Detect which cell encompasses the target text, then output its [x, y] center coordinate. 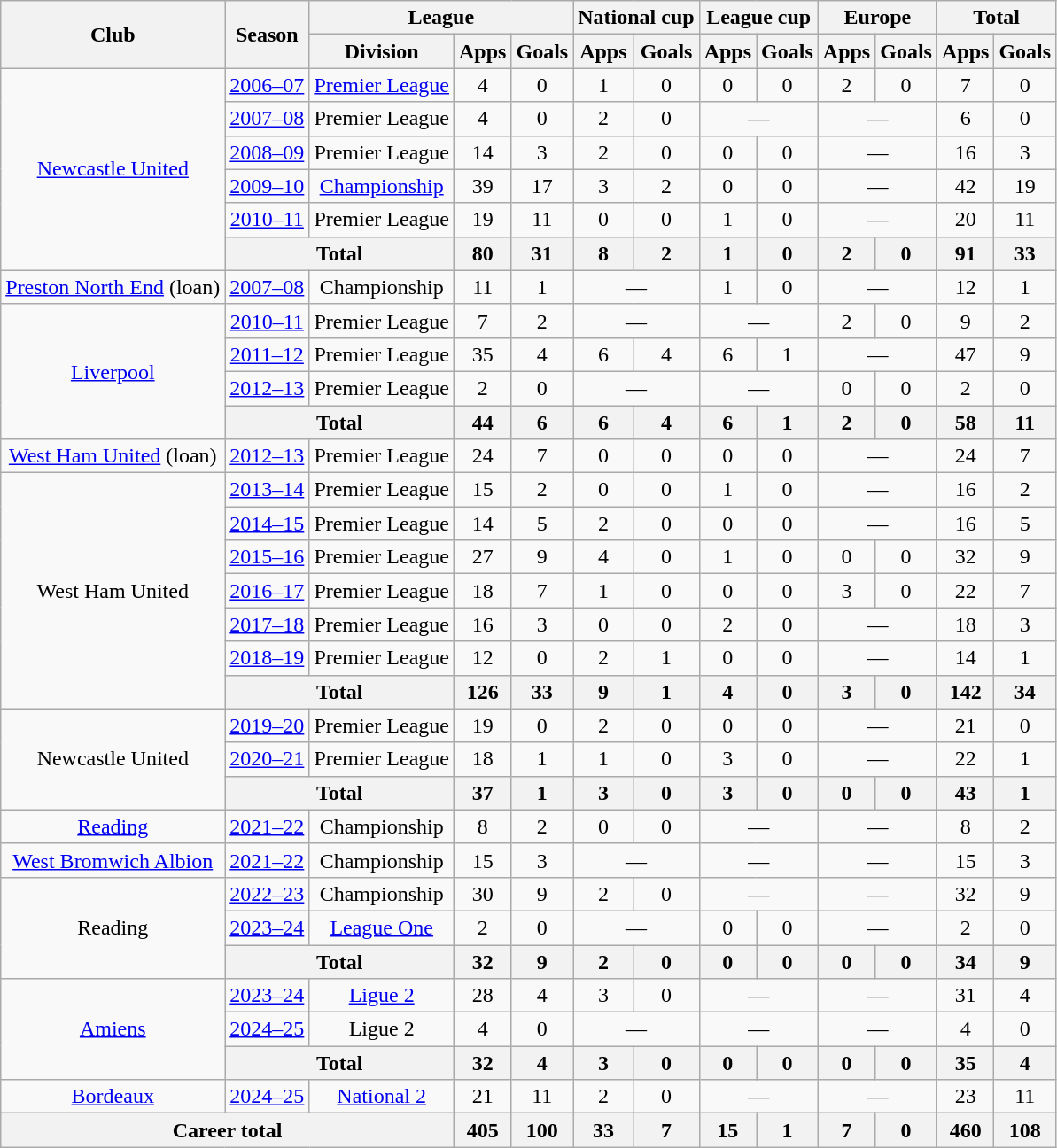
2014–15 [268, 524]
2019–20 [268, 725]
League cup [758, 18]
2018–19 [268, 658]
Club [113, 35]
2008–09 [268, 152]
80 [483, 253]
League [441, 18]
West Ham United (loan) [113, 456]
405 [483, 1130]
West Ham United [113, 591]
108 [1025, 1130]
Amiens [113, 1029]
League One [382, 927]
39 [483, 186]
17 [542, 186]
Career total [228, 1130]
2011–12 [268, 354]
20 [965, 220]
30 [483, 894]
2006–07 [268, 85]
37 [483, 793]
2009–10 [268, 186]
2016–17 [268, 591]
23 [965, 1097]
43 [965, 793]
2013–14 [268, 490]
National 2 [382, 1097]
91 [965, 253]
28 [483, 996]
Preston North End (loan) [113, 287]
National cup [636, 18]
42 [965, 186]
142 [965, 692]
460 [965, 1130]
2022–23 [268, 894]
100 [542, 1130]
44 [483, 423]
2015–16 [268, 557]
Season [268, 35]
2020–21 [268, 759]
Division [382, 51]
2017–18 [268, 624]
Liverpool [113, 371]
27 [483, 557]
126 [483, 692]
Bordeaux [113, 1097]
58 [965, 423]
47 [965, 354]
West Bromwich Albion [113, 860]
Europe [877, 18]
